Detect which cell encompasses the target text, then output its [X, Y] center coordinate. 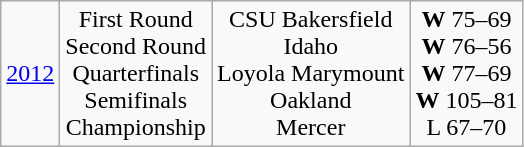
2012 [30, 74]
W 75–69W 76–56W 77–69W 105–81L 67–70 [466, 74]
First RoundSecond RoundQuarterfinalsSemifinalsChampionship [136, 74]
CSU BakersfieldIdahoLoyola MarymountOaklandMercer [311, 74]
